Scan for the cell matching the given text and deliver its (x, y) coordinate at center. 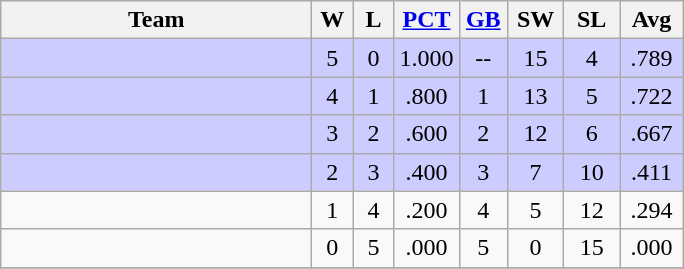
GB (484, 20)
Avg (652, 20)
.411 (652, 172)
W (332, 20)
13 (536, 96)
7 (536, 172)
.667 (652, 134)
10 (592, 172)
-- (484, 58)
.600 (426, 134)
SL (592, 20)
1.000 (426, 58)
.200 (426, 210)
.800 (426, 96)
.400 (426, 172)
SW (536, 20)
PCT (426, 20)
6 (592, 134)
.789 (652, 58)
Team (156, 20)
.294 (652, 210)
L (374, 20)
.722 (652, 96)
